Identify which cell holds the provided text, then report its (X, Y) central coordinate. 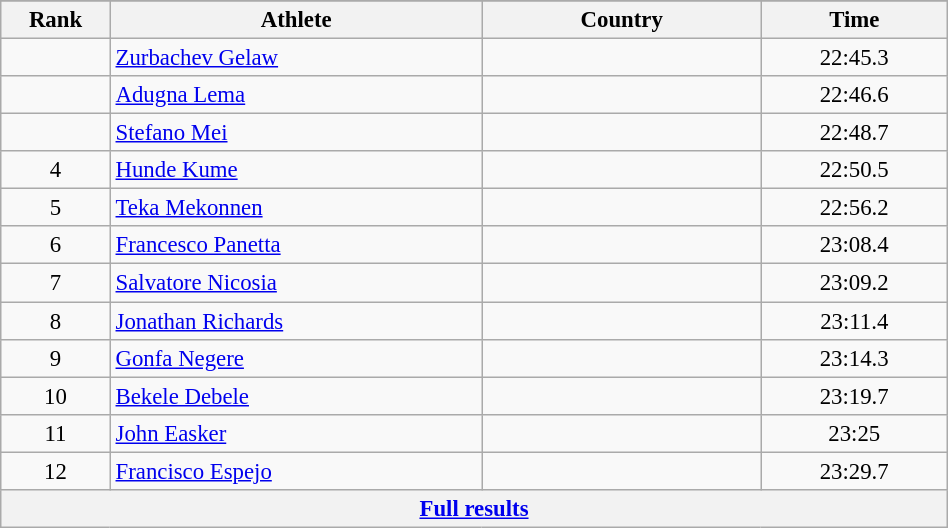
23:08.4 (854, 245)
23:11.4 (854, 321)
Time (854, 20)
7 (56, 283)
Teka Mekonnen (296, 208)
Gonfa Negere (296, 358)
Stefano Mei (296, 133)
John Easker (296, 433)
22:46.6 (854, 95)
Full results (474, 509)
Francisco Espejo (296, 471)
22:50.5 (854, 170)
Country (622, 20)
8 (56, 321)
22:56.2 (854, 208)
6 (56, 245)
23:29.7 (854, 471)
Salvatore Nicosia (296, 283)
Adugna Lema (296, 95)
23:09.2 (854, 283)
Francesco Panetta (296, 245)
23:19.7 (854, 396)
Zurbachev Gelaw (296, 58)
10 (56, 396)
23:14.3 (854, 358)
22:45.3 (854, 58)
Jonathan Richards (296, 321)
22:48.7 (854, 133)
9 (56, 358)
11 (56, 433)
Rank (56, 20)
4 (56, 170)
Bekele Debele (296, 396)
5 (56, 208)
Athlete (296, 20)
23:25 (854, 433)
Hunde Kume (296, 170)
12 (56, 471)
